From the cell containing the given text, extract its center point as [x, y] coordinate. 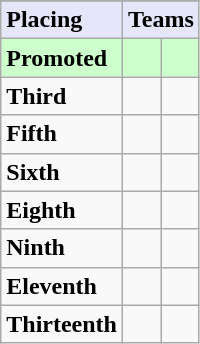
Promoted [62, 58]
Eighth [62, 210]
Teams [160, 20]
Third [62, 96]
Eleventh [62, 286]
Fifth [62, 134]
Ninth [62, 248]
Sixth [62, 172]
Thirteenth [62, 324]
Placing [62, 20]
